Search for the cell housing the specified text and yield its [X, Y] center coordinate. 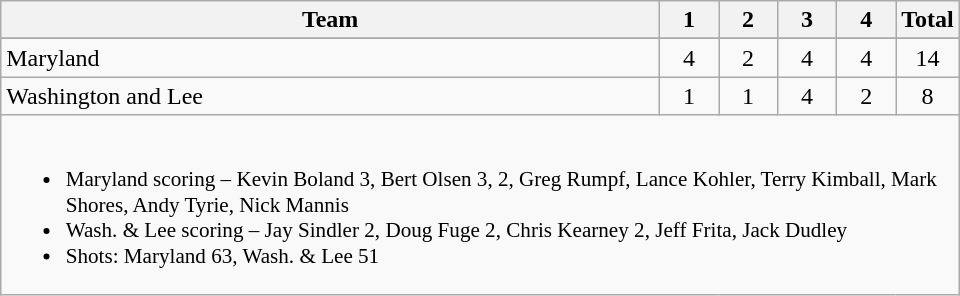
3 [808, 20]
Total [928, 20]
Team [330, 20]
Maryland [330, 58]
14 [928, 58]
Washington and Lee [330, 96]
8 [928, 96]
